Scan for the cell matching the given text and deliver its (x, y) coordinate at center. 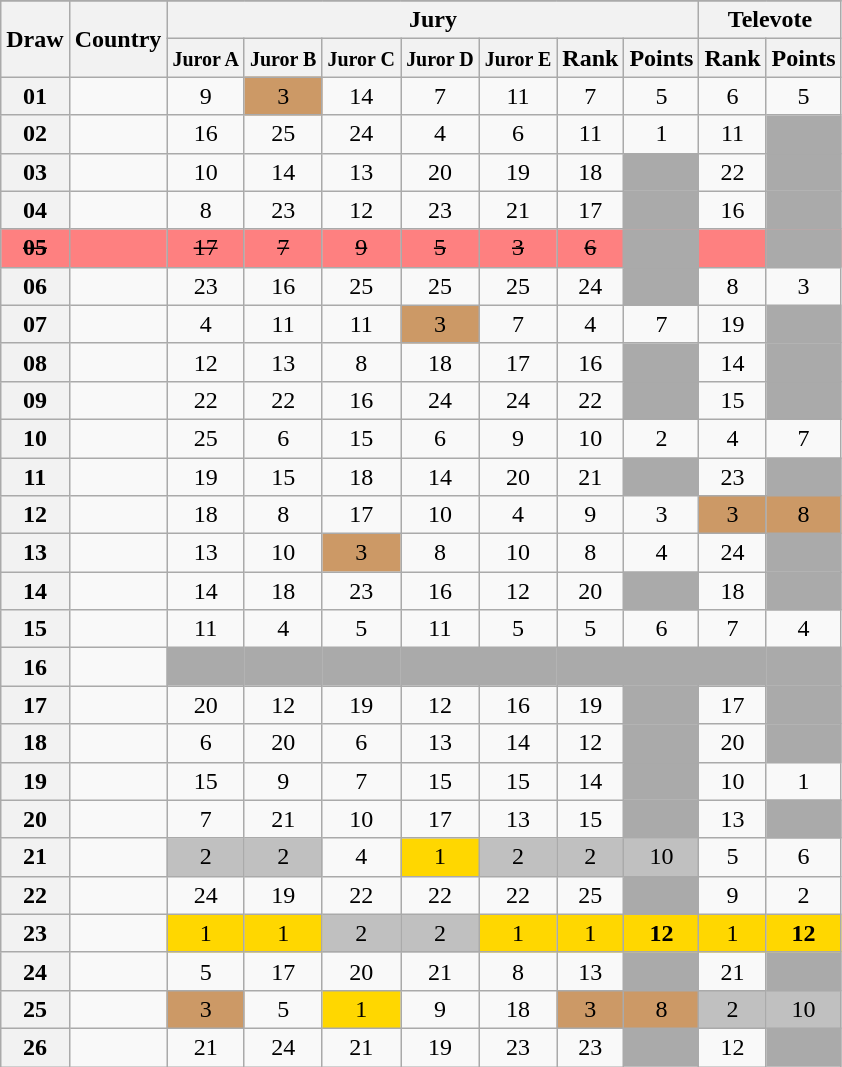
Country (118, 39)
08 (35, 362)
04 (35, 210)
26 (35, 1047)
03 (35, 172)
05 (35, 248)
Juror A (206, 58)
Juror C (362, 58)
Juror D (440, 58)
01 (35, 96)
Juror B (283, 58)
Jury (433, 20)
02 (35, 134)
Draw (35, 39)
Televote (770, 20)
Juror E (518, 58)
09 (35, 400)
06 (35, 286)
07 (35, 324)
